Find where the given text appears and provide that cell's center as (X, Y) coordinate. 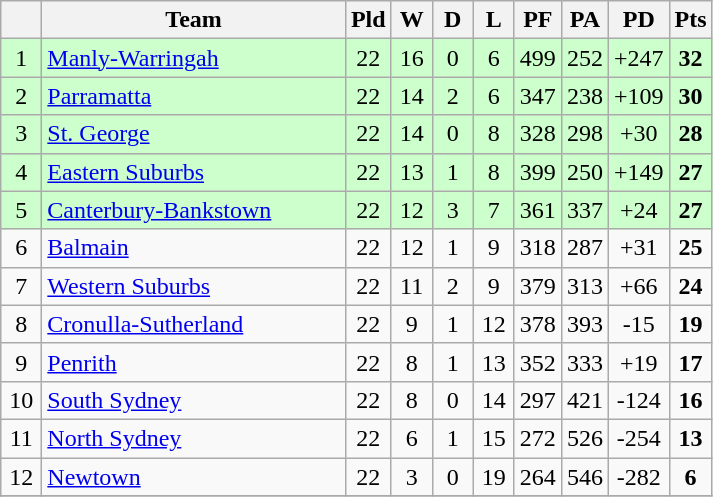
361 (538, 210)
24 (690, 286)
Newtown (194, 477)
313 (584, 286)
+31 (638, 248)
352 (538, 362)
4 (22, 172)
Balmain (194, 248)
393 (584, 324)
499 (538, 58)
+109 (638, 96)
+30 (638, 134)
Team (194, 20)
PD (638, 20)
South Sydney (194, 400)
17 (690, 362)
28 (690, 134)
Pld (368, 20)
North Sydney (194, 438)
Parramatta (194, 96)
546 (584, 477)
+247 (638, 58)
15 (494, 438)
St. George (194, 134)
328 (538, 134)
L (494, 20)
318 (538, 248)
10 (22, 400)
287 (584, 248)
+66 (638, 286)
-124 (638, 400)
272 (538, 438)
5 (22, 210)
+24 (638, 210)
333 (584, 362)
250 (584, 172)
337 (584, 210)
W (412, 20)
Manly-Warringah (194, 58)
379 (538, 286)
297 (538, 400)
Western Suburbs (194, 286)
Eastern Suburbs (194, 172)
D (452, 20)
Canterbury-Bankstown (194, 210)
+19 (638, 362)
264 (538, 477)
32 (690, 58)
238 (584, 96)
Penrith (194, 362)
252 (584, 58)
25 (690, 248)
-282 (638, 477)
-15 (638, 324)
PF (538, 20)
298 (584, 134)
378 (538, 324)
421 (584, 400)
526 (584, 438)
399 (538, 172)
-254 (638, 438)
30 (690, 96)
Pts (690, 20)
347 (538, 96)
+149 (638, 172)
Cronulla-Sutherland (194, 324)
PA (584, 20)
